Pinpoint the cell where the given text exists, returning its [x, y] midpoint coordinate. 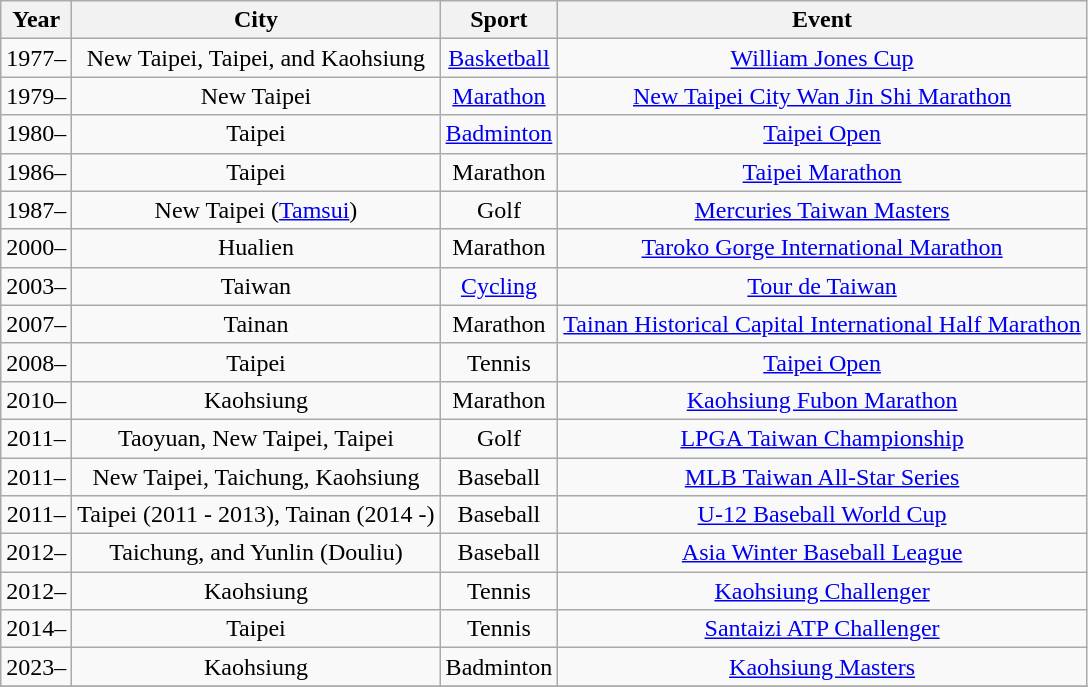
2023– [36, 667]
MLB Taiwan All-Star Series [822, 477]
Taiwan [256, 286]
Taipei (2011 - 2013), Tainan (2014 -) [256, 515]
Cycling [499, 286]
New Taipei City Wan Jin Shi Marathon [822, 96]
Tainan [256, 324]
City [256, 20]
Taoyuan, New Taipei, Taipei [256, 438]
1987– [36, 210]
2000– [36, 248]
Tour de Taiwan [822, 286]
Mercuries Taiwan Masters [822, 210]
Kaohsiung Challenger [822, 591]
LPGA Taiwan Championship [822, 438]
1977– [36, 58]
Basketball [499, 58]
Santaizi ATP Challenger [822, 629]
1980– [36, 134]
Tainan Historical Capital International Half Marathon [822, 324]
Taroko Gorge International Marathon [822, 248]
1986– [36, 172]
Taipei Marathon [822, 172]
2008– [36, 362]
Asia Winter Baseball League [822, 553]
1979– [36, 96]
2007– [36, 324]
New Taipei, Taipei, and Kaohsiung [256, 58]
Taichung, and Yunlin (Douliu) [256, 553]
2014– [36, 629]
Event [822, 20]
2003– [36, 286]
Year [36, 20]
Kaohsiung Masters [822, 667]
William Jones Cup [822, 58]
2010– [36, 400]
Sport [499, 20]
New Taipei, Taichung, Kaohsiung [256, 477]
New Taipei (Tamsui) [256, 210]
U-12 Baseball World Cup [822, 515]
Hualien [256, 248]
Kaohsiung Fubon Marathon [822, 400]
New Taipei [256, 96]
